Search for the cell housing the specified text and yield its [x, y] center coordinate. 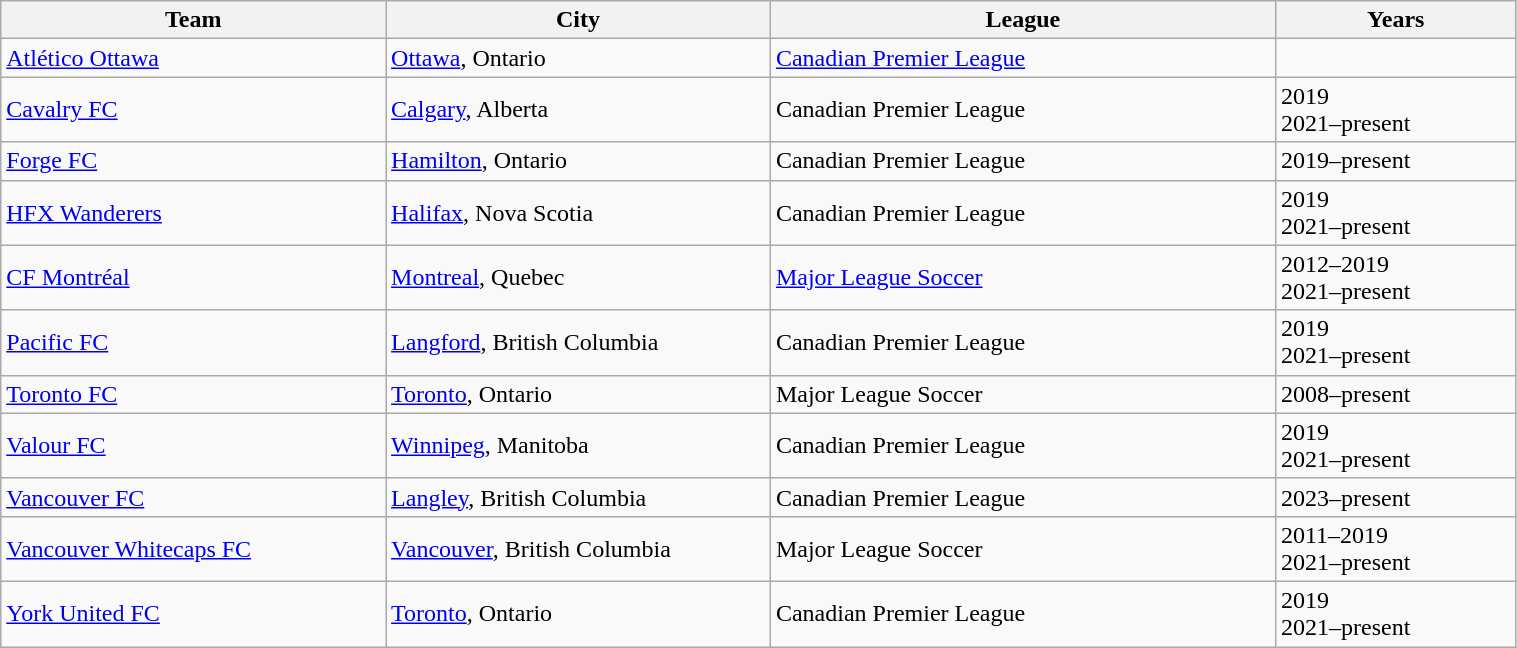
Calgary, Alberta [578, 110]
Langford, British Columbia [578, 342]
HFX Wanderers [194, 212]
Team [194, 20]
2008–present [1396, 394]
Winnipeg, Manitoba [578, 446]
Cavalry FC [194, 110]
2019–present [1396, 161]
Valour FC [194, 446]
2012–20192021–present [1396, 278]
Pacific FC [194, 342]
Vancouver Whitecaps FC [194, 548]
Forge FC [194, 161]
Toronto FC [194, 394]
City [578, 20]
Hamilton, Ontario [578, 161]
2023–present [1396, 497]
Ottawa, Ontario [578, 58]
Montreal, Quebec [578, 278]
Vancouver FC [194, 497]
Vancouver, British Columbia [578, 548]
Years [1396, 20]
Halifax, Nova Scotia [578, 212]
York United FC [194, 614]
CF Montréal [194, 278]
2011–20192021–present [1396, 548]
Langley, British Columbia [578, 497]
League [1022, 20]
Atlético Ottawa [194, 58]
